Output the (X, Y) coordinate of the center of the cell containing the given text.  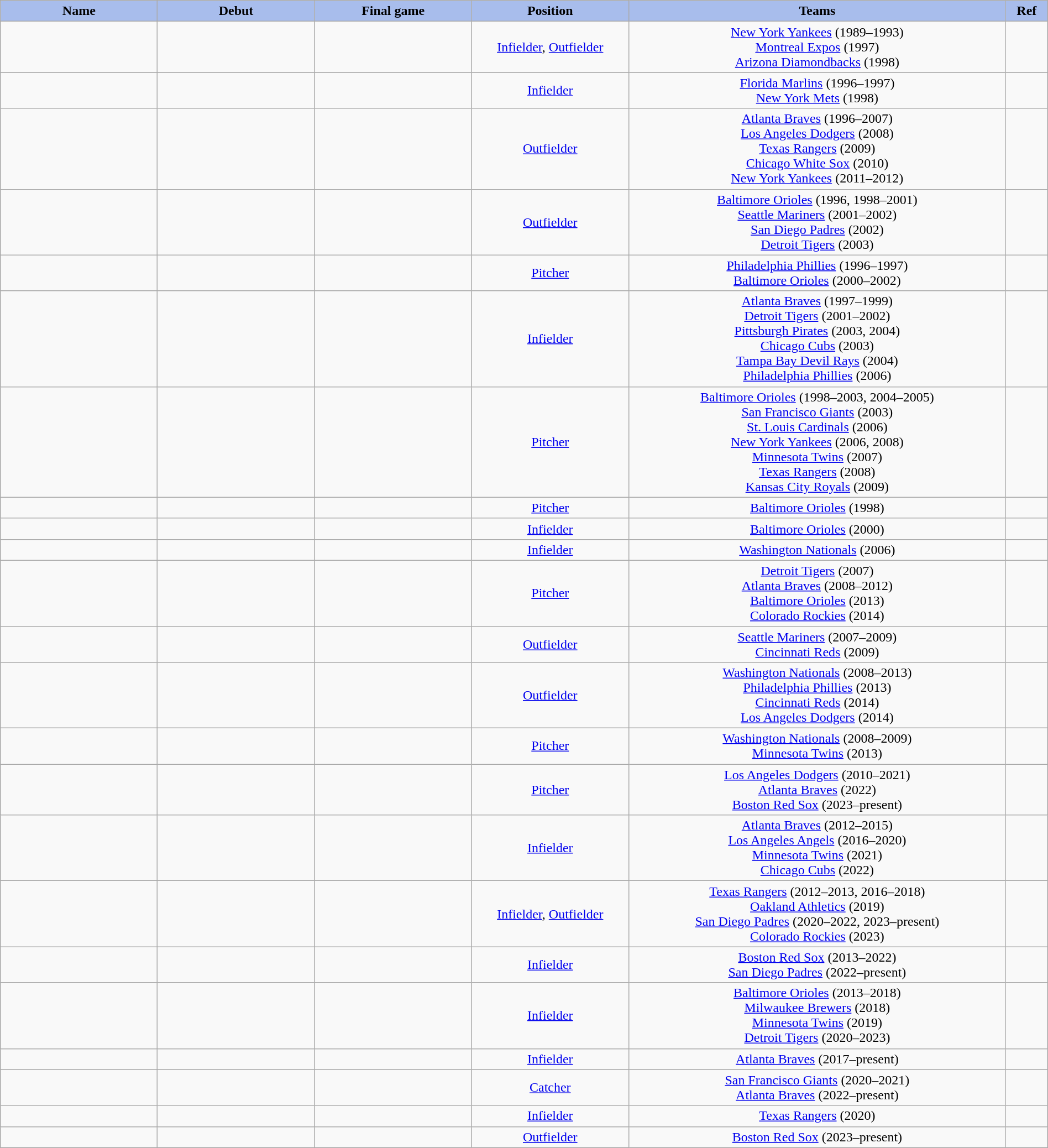
Final game (393, 11)
Washington Nationals (2008–2009)Minnesota Twins (2013) (817, 747)
Debut (236, 11)
Ref (1026, 11)
Boston Red Sox (2023–present) (817, 1137)
Atlanta Braves (1996–2007)Los Angeles Dodgers (2008)Texas Rangers (2009)Chicago White Sox (2010)New York Yankees (2011–2012) (817, 149)
Washington Nationals (2006) (817, 550)
Los Angeles Dodgers (2010–2021)Atlanta Braves (2022)Boston Red Sox (2023–present) (817, 790)
Baltimore Orioles (2013–2018)Milwaukee Brewers (2018)Minnesota Twins (2019)Detroit Tigers (2020–2023) (817, 1015)
Seattle Mariners (2007–2009)Cincinnati Reds (2009) (817, 644)
Teams (817, 11)
Washington Nationals (2008–2013)Philadelphia Phillies (2013)Cincinnati Reds (2014)Los Angeles Dodgers (2014) (817, 696)
Catcher (550, 1087)
Baltimore Orioles (2000) (817, 529)
Texas Rangers (2012–2013, 2016–2018)Oakland Athletics (2019)San Diego Padres (2020–2022, 2023–present)Colorado Rockies (2023) (817, 914)
San Francisco Giants (2020–2021)Atlanta Braves (2022–present) (817, 1087)
Atlanta Braves (2012–2015)Los Angeles Angels (2016–2020)Minnesota Twins (2021)Chicago Cubs (2022) (817, 848)
Name (79, 11)
Baltimore Orioles (1996, 1998–2001)Seattle Mariners (2001–2002)San Diego Padres (2002)Detroit Tigers (2003) (817, 222)
Philadelphia Phillies (1996–1997)Baltimore Orioles (2000–2002) (817, 273)
Atlanta Braves (2017–present) (817, 1059)
Detroit Tigers (2007)Atlanta Braves (2008–2012)Baltimore Orioles (2013)Colorado Rockies (2014) (817, 593)
Florida Marlins (1996–1997)New York Mets (1998) (817, 91)
Baltimore Orioles (1998) (817, 508)
Position (550, 11)
New York Yankees (1989–1993)Montreal Expos (1997)Arizona Diamondbacks (1998) (817, 47)
Boston Red Sox (2013–2022)San Diego Padres (2022–present) (817, 964)
Texas Rangers (2020) (817, 1116)
